Determine the (x, y) coordinate at the center of the cell enclosing the given text.  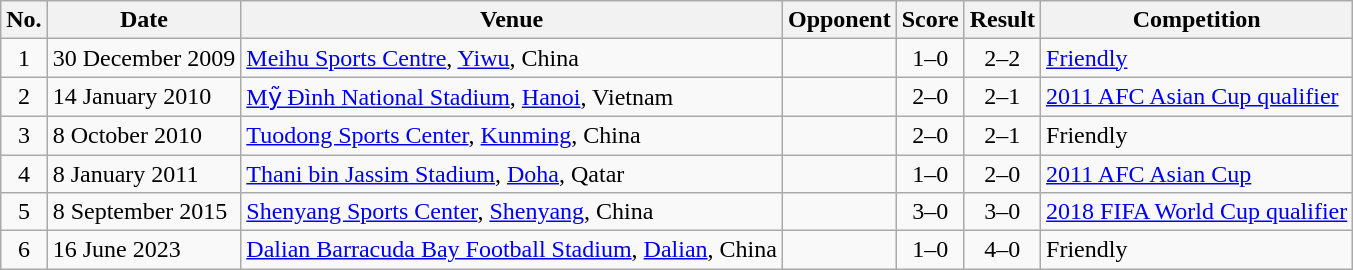
Score (930, 20)
5 (24, 212)
Venue (512, 20)
Shenyang Sports Center, Shenyang, China (512, 212)
2–2 (1002, 58)
Thani bin Jassim Stadium, Doha, Qatar (512, 173)
Result (1002, 20)
Mỹ Đình National Stadium, Hanoi, Vietnam (512, 97)
2018 FIFA World Cup qualifier (1197, 212)
2011 AFC Asian Cup (1197, 173)
No. (24, 20)
Competition (1197, 20)
Meihu Sports Centre, Yiwu, China (512, 58)
Date (144, 20)
2011 AFC Asian Cup qualifier (1197, 97)
6 (24, 250)
30 December 2009 (144, 58)
Tuodong Sports Center, Kunming, China (512, 135)
4 (24, 173)
3 (24, 135)
14 January 2010 (144, 97)
1 (24, 58)
8 January 2011 (144, 173)
Opponent (839, 20)
Dalian Barracuda Bay Football Stadium, Dalian, China (512, 250)
4–0 (1002, 250)
8 September 2015 (144, 212)
2 (24, 97)
8 October 2010 (144, 135)
16 June 2023 (144, 250)
